From the cell containing the given text, extract its center point as (X, Y) coordinate. 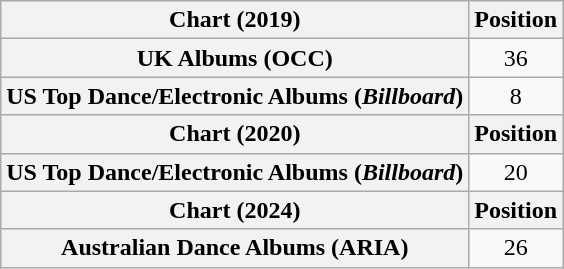
36 (516, 58)
UK Albums (OCC) (235, 58)
26 (516, 248)
20 (516, 172)
8 (516, 96)
Chart (2024) (235, 210)
Chart (2019) (235, 20)
Chart (2020) (235, 134)
Australian Dance Albums (ARIA) (235, 248)
